Provide the (X, Y) coordinate of the cell's center where the given text is located.  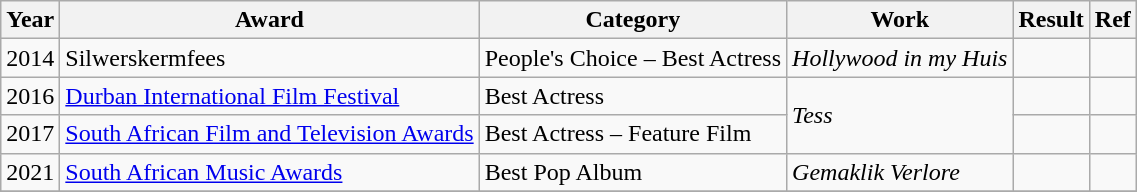
Year (30, 20)
2014 (30, 58)
People's Choice – Best Actress (632, 58)
Category (632, 20)
2017 (30, 134)
South African Film and Television Awards (270, 134)
Best Actress (632, 96)
Best Pop Album (632, 172)
South African Music Awards (270, 172)
Gemaklik Verlore (900, 172)
Result (1051, 20)
Hollywood in my Huis (900, 58)
2016 (30, 96)
Ref (1112, 20)
Tess (900, 115)
Best Actress – Feature Film (632, 134)
Award (270, 20)
Durban International Film Festival (270, 96)
Work (900, 20)
2021 (30, 172)
Silwerskermfees (270, 58)
